Extract the [X, Y] coordinate from the center of the cell holding the provided text.  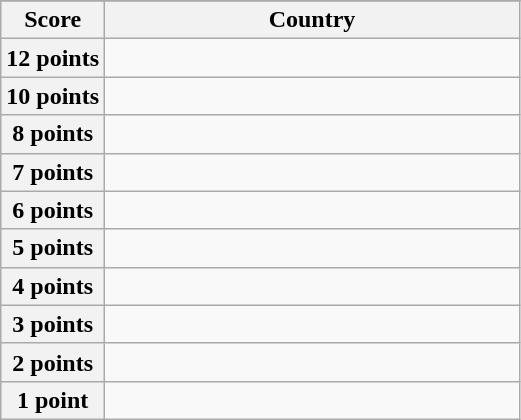
6 points [53, 210]
8 points [53, 134]
3 points [53, 324]
2 points [53, 362]
12 points [53, 58]
5 points [53, 248]
1 point [53, 400]
7 points [53, 172]
4 points [53, 286]
Score [53, 20]
10 points [53, 96]
Country [312, 20]
